Return the [X, Y] coordinate for the center point of the cell that contains the specified text.  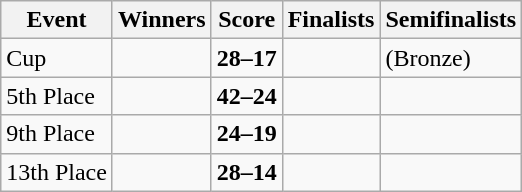
28–14 [246, 172]
Cup [57, 58]
42–24 [246, 96]
Semifinalists [451, 20]
24–19 [246, 134]
Winners [162, 20]
28–17 [246, 58]
5th Place [57, 96]
13th Place [57, 172]
Event [57, 20]
Score [246, 20]
9th Place [57, 134]
(Bronze) [451, 58]
Finalists [331, 20]
